From the cell containing the given text, extract its center point as [x, y] coordinate. 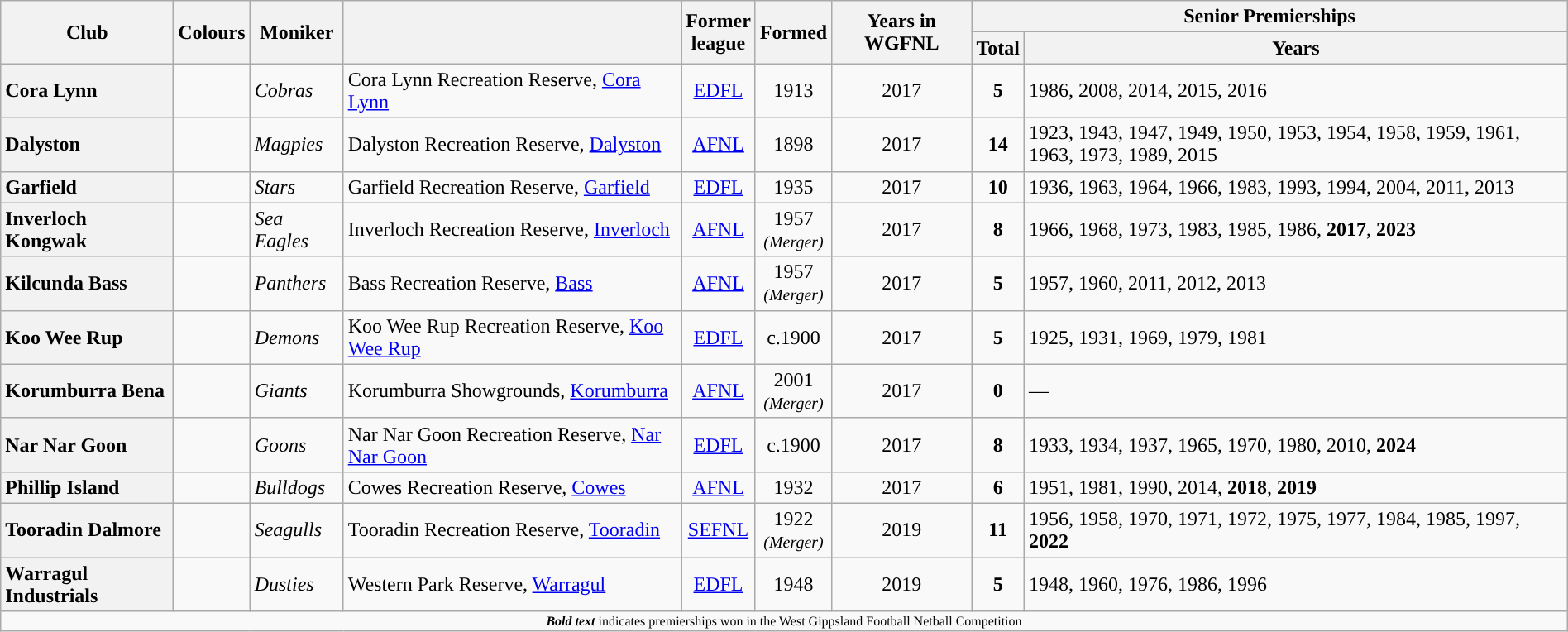
Garfield Recreation Reserve, Garfield [512, 187]
Bold text indicates premierships won in the West Gippsland Football Netball Competition [784, 621]
Phillip Island [88, 487]
Dalyston [88, 144]
Dalyston Recreation Reserve, Dalyston [512, 144]
Sea Eagles [296, 230]
Colours [212, 32]
11 [998, 529]
1957, 1960, 2011, 2012, 2013 [1295, 283]
Formerleague [719, 32]
Kilcunda Bass [88, 283]
14 [998, 144]
6 [998, 487]
Cowes Recreation Reserve, Cowes [512, 487]
Koo Wee Rup [88, 338]
Nar Nar Goon Recreation Reserve, Nar Nar Goon [512, 445]
Cobras [296, 91]
Goons [296, 445]
1932 [793, 487]
Years [1295, 48]
Stars [296, 187]
Western Park Reserve, Warragul [512, 584]
Bass Recreation Reserve, Bass [512, 283]
Nar Nar Goon [88, 445]
Bulldogs [296, 487]
1951, 1981, 1990, 2014, 2018, 2019 [1295, 487]
Senior Premierships [1269, 17]
Club [88, 32]
10 [998, 187]
1923, 1943, 1947, 1949, 1950, 1953, 1954, 1958, 1959, 1961, 1963, 1973, 1989, 2015 [1295, 144]
Seagulls [296, 529]
1948, 1960, 1976, 1986, 1996 [1295, 584]
Tooradin Recreation Reserve, Tooradin [512, 529]
0 [998, 390]
1936, 1963, 1964, 1966, 1983, 1993, 1994, 2004, 2011, 2013 [1295, 187]
1956, 1958, 1970, 1971, 1972, 1975, 1977, 1984, 1985, 1997, 2022 [1295, 529]
Formed [793, 32]
Garfield [88, 187]
1966, 1968, 1973, 1983, 1985, 1986, 2017, 2023 [1295, 230]
Cora Lynn [88, 91]
Magpies [296, 144]
Giants [296, 390]
Cora Lynn Recreation Reserve, Cora Lynn [512, 91]
1948 [793, 584]
Warragul Industrials [88, 584]
Panthers [296, 283]
1986, 2008, 2014, 2015, 2016 [1295, 91]
1935 [793, 187]
Koo Wee Rup Recreation Reserve, Koo Wee Rup [512, 338]
1925, 1931, 1969, 1979, 1981 [1295, 338]
Years in WGFNL [901, 32]
Inverloch Recreation Reserve, Inverloch [512, 230]
1913 [793, 91]
SEFNL [719, 529]
Inverloch Kongwak [88, 230]
2001(Merger) [793, 390]
1933, 1934, 1937, 1965, 1970, 1980, 2010, 2024 [1295, 445]
Korumburra Showgrounds, Korumburra [512, 390]
Tooradin Dalmore [88, 529]
Total [998, 48]
— [1295, 390]
1898 [793, 144]
1922(Merger) [793, 529]
Dusties [296, 584]
Demons [296, 338]
Korumburra Bena [88, 390]
Moniker [296, 32]
